Detect which cell encompasses the target text, then output its [X, Y] center coordinate. 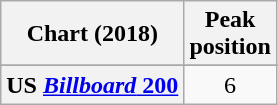
Peakposition [230, 34]
Chart (2018) [92, 34]
US Billboard 200 [92, 85]
6 [230, 85]
